Capture the cell that displays the provided text and extract its (X, Y) central coordinate. 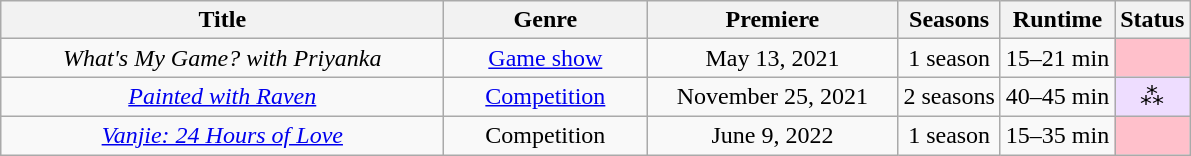
2 seasons (949, 97)
Title (222, 20)
15–21 min (1057, 58)
May 13, 2021 (772, 58)
Premiere (772, 20)
⁂ (1152, 97)
Painted with Raven (222, 97)
June 9, 2022 (772, 135)
Game show (546, 58)
What's My Game? with Priyanka (222, 58)
15–35 min (1057, 135)
Seasons (949, 20)
Vanjie: 24 Hours of Love (222, 135)
Status (1152, 20)
Runtime (1057, 20)
40–45 min (1057, 97)
Genre (546, 20)
November 25, 2021 (772, 97)
